Detect which cell encompasses the target text, then output its [X, Y] center coordinate. 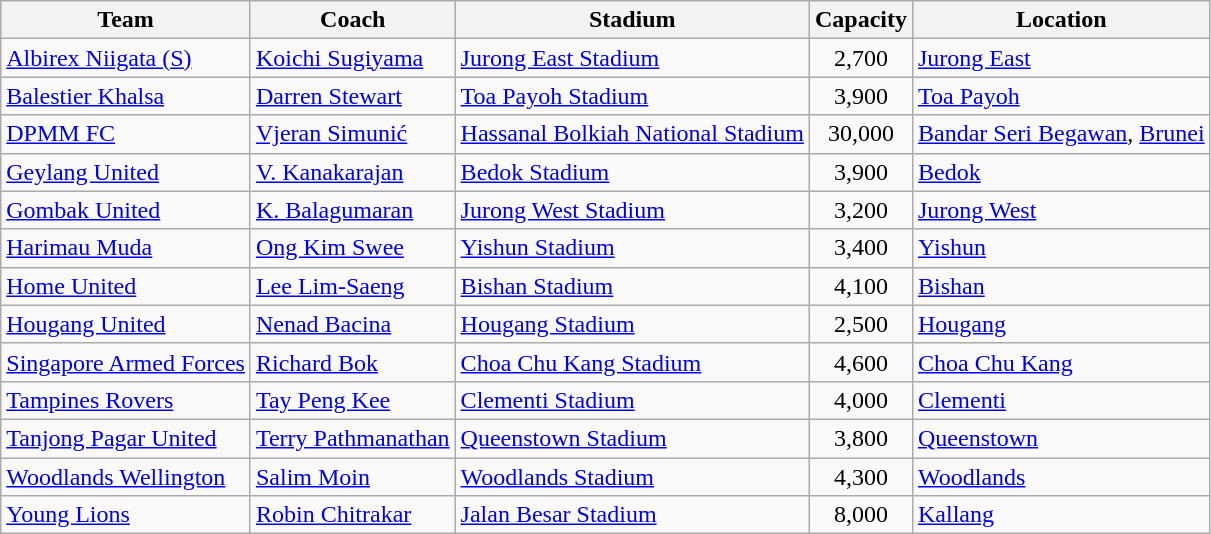
Bishan [1061, 286]
4,100 [860, 286]
Albirex Niigata (S) [126, 58]
Jurong East [1061, 58]
4,300 [860, 477]
Hassanal Bolkiah National Stadium [632, 134]
Woodlands [1061, 477]
Bishan Stadium [632, 286]
3,800 [860, 438]
DPMM FC [126, 134]
Richard Bok [352, 362]
Coach [352, 20]
Geylang United [126, 172]
Tanjong Pagar United [126, 438]
Choa Chu Kang Stadium [632, 362]
Hougang Stadium [632, 324]
Toa Payoh Stadium [632, 96]
Hougang [1061, 324]
Capacity [860, 20]
Vjeran Simunić [352, 134]
Toa Payoh [1061, 96]
Jalan Besar Stadium [632, 515]
2,700 [860, 58]
Koichi Sugiyama [352, 58]
Clementi Stadium [632, 400]
Queenstown [1061, 438]
4,600 [860, 362]
Harimau Muda [126, 248]
Jurong West [1061, 210]
3,400 [860, 248]
Bedok Stadium [632, 172]
Bedok [1061, 172]
Kallang [1061, 515]
3,200 [860, 210]
Gombak United [126, 210]
Team [126, 20]
Darren Stewart [352, 96]
8,000 [860, 515]
Yishun [1061, 248]
Woodlands Wellington [126, 477]
Jurong East Stadium [632, 58]
Nenad Bacina [352, 324]
Hougang United [126, 324]
V. Kanakarajan [352, 172]
Clementi [1061, 400]
Salim Moin [352, 477]
Robin Chitrakar [352, 515]
Young Lions [126, 515]
Tampines Rovers [126, 400]
Tay Peng Kee [352, 400]
Balestier Khalsa [126, 96]
Woodlands Stadium [632, 477]
Jurong West Stadium [632, 210]
K. Balagumaran [352, 210]
Yishun Stadium [632, 248]
30,000 [860, 134]
Location [1061, 20]
Singapore Armed Forces [126, 362]
Home United [126, 286]
Terry Pathmanathan [352, 438]
Queenstown Stadium [632, 438]
Bandar Seri Begawan, Brunei [1061, 134]
Stadium [632, 20]
Ong Kim Swee [352, 248]
Lee Lim-Saeng [352, 286]
Choa Chu Kang [1061, 362]
2,500 [860, 324]
4,000 [860, 400]
